Detect which cell encompasses the target text, then output its [x, y] center coordinate. 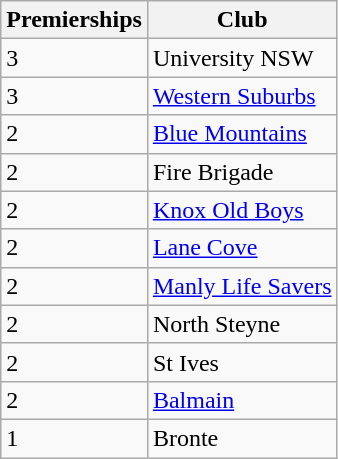
Knox Old Boys [242, 210]
Premierships [74, 20]
North Steyne [242, 324]
Lane Cove [242, 248]
Fire Brigade [242, 172]
Bronte [242, 438]
University NSW [242, 58]
St Ives [242, 362]
Western Suburbs [242, 96]
Club [242, 20]
1 [74, 438]
Manly Life Savers [242, 286]
Blue Mountains [242, 134]
Balmain [242, 400]
